For the text-containing cell, return its midpoint in (X, Y) coordinate format. 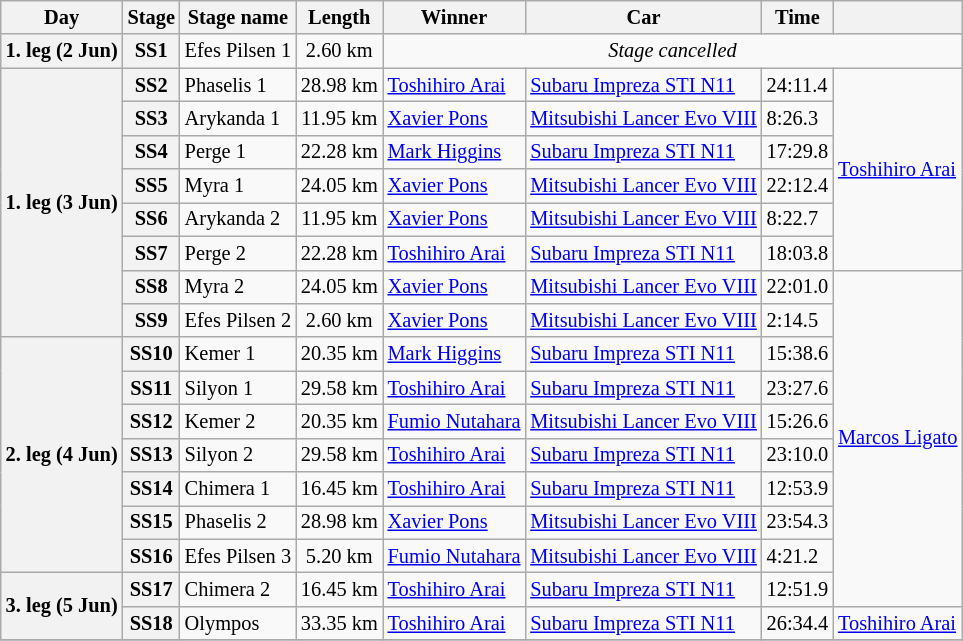
SS10 (152, 354)
Perge 2 (238, 253)
SS16 (152, 556)
Myra 1 (238, 186)
SS8 (152, 287)
SS13 (152, 455)
SS12 (152, 421)
SS17 (152, 589)
15:38.6 (798, 354)
Arykanda 2 (238, 219)
SS14 (152, 489)
Time (798, 17)
Stage (152, 17)
8:22.7 (798, 219)
Silyon 1 (238, 388)
Chimera 1 (238, 489)
SS5 (152, 186)
Kemer 2 (238, 421)
4:21.2 (798, 556)
SS11 (152, 388)
1. leg (2 Jun) (62, 51)
Perge 1 (238, 152)
SS3 (152, 118)
18:03.8 (798, 253)
Phaselis 2 (238, 522)
SS9 (152, 320)
Length (340, 17)
Efes Pilsen 3 (238, 556)
Silyon 2 (238, 455)
Olympos (238, 623)
Winner (454, 17)
Efes Pilsen 1 (238, 51)
Kemer 1 (238, 354)
8:26.3 (798, 118)
Myra 2 (238, 287)
17:29.8 (798, 152)
23:54.3 (798, 522)
12:53.9 (798, 489)
SS18 (152, 623)
Day (62, 17)
Phaselis 1 (238, 85)
3. leg (5 Jun) (62, 606)
24:11.4 (798, 85)
33.35 km (340, 623)
2:14.5 (798, 320)
SS15 (152, 522)
22:12.4 (798, 186)
SS6 (152, 219)
23:10.0 (798, 455)
23:27.6 (798, 388)
Chimera 2 (238, 589)
Stage name (238, 17)
15:26.6 (798, 421)
Stage cancelled (673, 51)
26:34.4 (798, 623)
Arykanda 1 (238, 118)
SS7 (152, 253)
5.20 km (340, 556)
SS2 (152, 85)
1. leg (3 Jun) (62, 202)
Efes Pilsen 2 (238, 320)
12:51.9 (798, 589)
SS4 (152, 152)
Car (643, 17)
22:01.0 (798, 287)
2. leg (4 Jun) (62, 455)
SS1 (152, 51)
Marcos Ligato (898, 438)
